Capture the cell that displays the provided text and extract its [x, y] central coordinate. 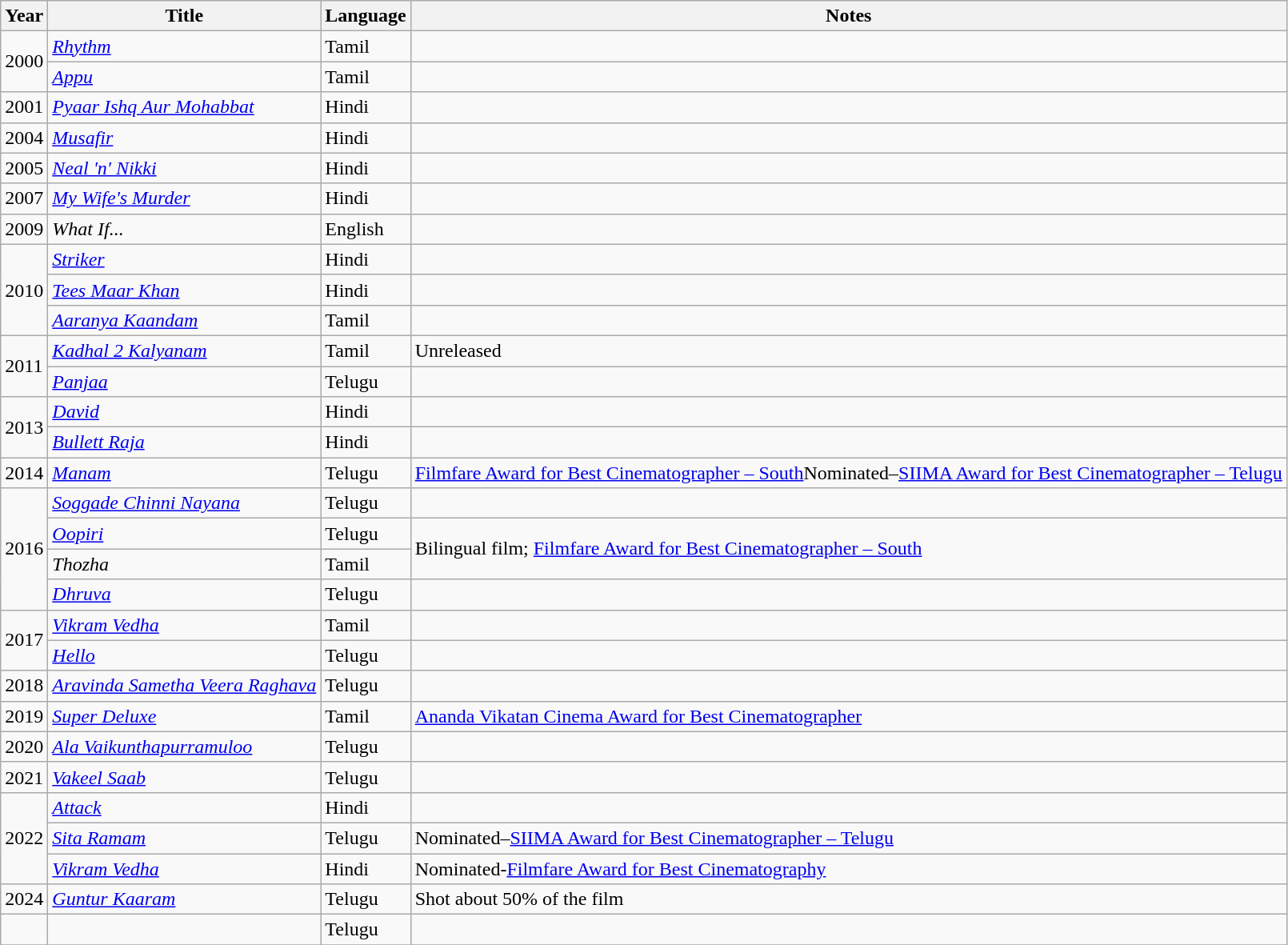
2021 [24, 777]
Thozha [184, 564]
Bullett Raja [184, 442]
Tees Maar Khan [184, 290]
Unreleased [848, 350]
Year [24, 16]
2013 [24, 427]
2014 [24, 473]
Manam [184, 473]
Filmfare Award for Best Cinematographer – SouthNominated–SIIMA Award for Best Cinematographer – Telugu [848, 473]
Notes [848, 16]
2011 [24, 366]
Guntur Kaaram [184, 899]
Attack [184, 807]
2007 [24, 198]
Vakeel Saab [184, 777]
Aaranya Kaandam [184, 320]
2000 [24, 62]
2019 [24, 716]
Dhruva [184, 595]
Panjaa [184, 382]
2009 [24, 229]
2005 [24, 168]
2022 [24, 838]
Kadhal 2 Kalyanam [184, 350]
2020 [24, 747]
Ala Vaikunthapurramuloo [184, 747]
Hello [184, 655]
Musafir [184, 138]
Oopiri [184, 534]
2001 [24, 107]
David [184, 412]
Nominated–SIIMA Award for Best Cinematographer – Telugu [848, 838]
Language [366, 16]
2004 [24, 138]
Rhythm [184, 46]
Bilingual film; Filmfare Award for Best Cinematographer – South [848, 549]
Appu [184, 77]
Title [184, 16]
Sita Ramam [184, 838]
Striker [184, 259]
2017 [24, 640]
Neal 'n' Nikki [184, 168]
English [366, 229]
Aravinda Sametha Veera Raghava [184, 686]
2018 [24, 686]
Super Deluxe [184, 716]
Soggade Chinni Nayana [184, 503]
2010 [24, 290]
My Wife's Murder [184, 198]
2024 [24, 899]
2016 [24, 549]
Shot about 50% of the film [848, 899]
Pyaar Ishq Aur Mohabbat [184, 107]
What If... [184, 229]
Ananda Vikatan Cinema Award for Best Cinematographer [848, 716]
Nominated-Filmfare Award for Best Cinematography [848, 868]
